Find where the given text appears and provide that cell's center as [X, Y] coordinate. 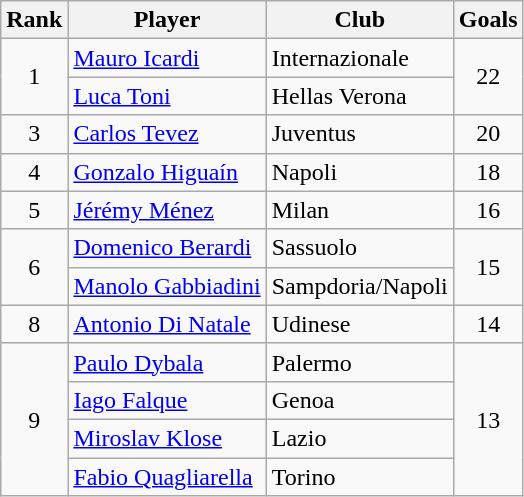
Manolo Gabbiadini [167, 286]
Genoa [360, 400]
Torino [360, 477]
Gonzalo Higuaín [167, 172]
1 [34, 77]
Hellas Verona [360, 96]
Udinese [360, 324]
5 [34, 210]
15 [488, 267]
Miroslav Klose [167, 438]
Lazio [360, 438]
Palermo [360, 362]
Internazionale [360, 58]
Jérémy Ménez [167, 210]
3 [34, 134]
Sampdoria/Napoli [360, 286]
Domenico Berardi [167, 248]
22 [488, 77]
Paulo Dybala [167, 362]
13 [488, 419]
9 [34, 419]
16 [488, 210]
Juventus [360, 134]
8 [34, 324]
Luca Toni [167, 96]
Napoli [360, 172]
Mauro Icardi [167, 58]
Carlos Tevez [167, 134]
Goals [488, 20]
Player [167, 20]
Antonio Di Natale [167, 324]
Rank [34, 20]
6 [34, 267]
Sassuolo [360, 248]
14 [488, 324]
20 [488, 134]
Iago Falque [167, 400]
18 [488, 172]
Milan [360, 210]
4 [34, 172]
Club [360, 20]
Fabio Quagliarella [167, 477]
